Capture the cell that displays the provided text and extract its [x, y] central coordinate. 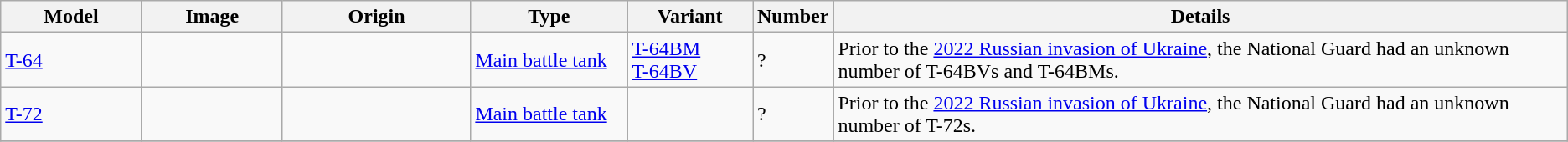
Model [71, 17]
T-64 [71, 60]
Type [549, 17]
Origin [376, 17]
Prior to the 2022 Russian invasion of Ukraine, the National Guard had an unknown number of T-64BVs and T-64BMs. [1200, 60]
Number [792, 17]
Details [1200, 17]
T-72 [71, 114]
T-64BMT-64BV [690, 60]
Prior to the 2022 Russian invasion of Ukraine, the National Guard had an unknown number of T-72s. [1200, 114]
Image [212, 17]
Variant [690, 17]
